For the text-containing cell, return its midpoint in [x, y] coordinate format. 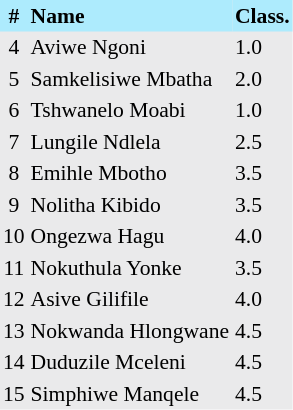
# [14, 16]
Nolitha Kibido [130, 205]
Lungile Ndlela [130, 142]
9 [14, 205]
Nokuthula Yonke [130, 268]
Class. [262, 16]
Emihle Mbotho [130, 174]
6 [14, 110]
Tshwanelo Moabi [130, 110]
11 [14, 268]
15 [14, 394]
8 [14, 174]
2.5 [262, 142]
5 [14, 79]
Name [130, 16]
4 [14, 48]
Simphiwe Manqele [130, 394]
Ongezwa Hagu [130, 236]
Aviwe Ngoni [130, 48]
Nokwanda Hlongwane [130, 331]
Duduzile Mceleni [130, 362]
Asive Gilifile [130, 300]
14 [14, 362]
12 [14, 300]
13 [14, 331]
Samkelisiwe Mbatha [130, 79]
2.0 [262, 79]
7 [14, 142]
10 [14, 236]
